Return [x, y] of the center of cell containing provided text 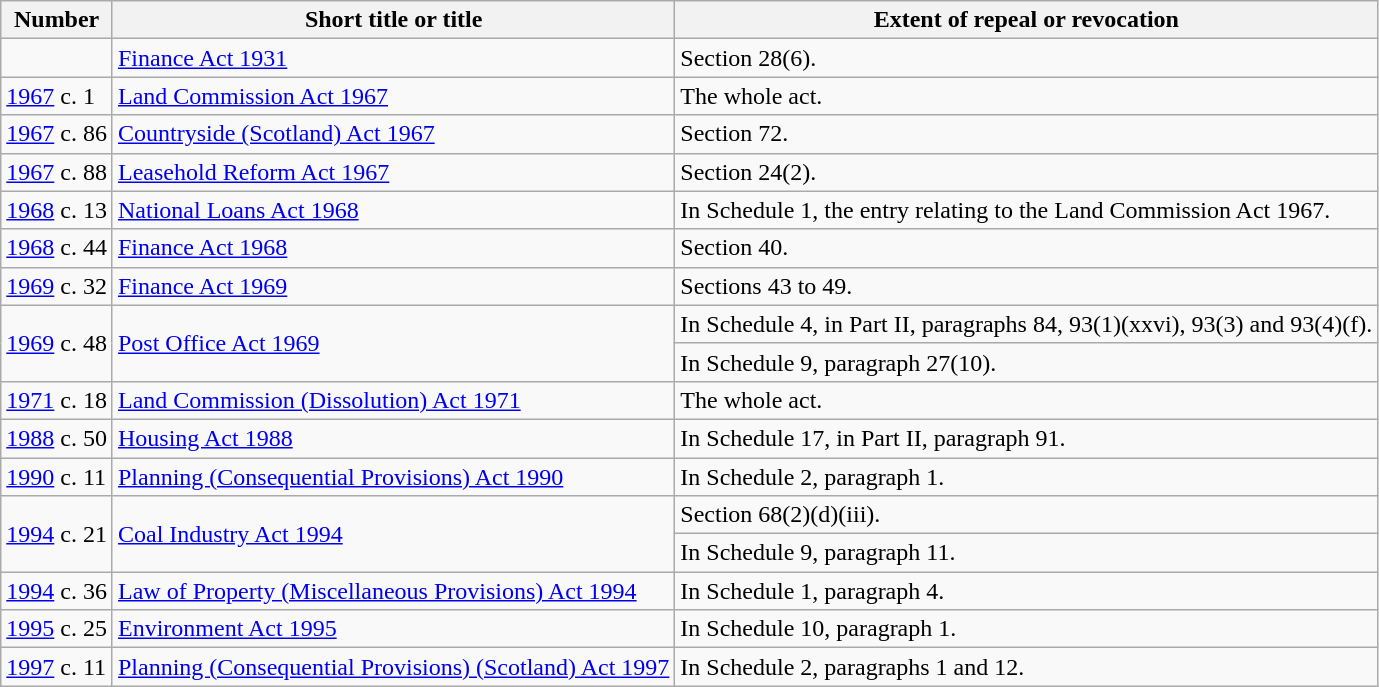
1994 c. 21 [57, 534]
In Schedule 4, in Part II, paragraphs 84, 93(1)(xxvi), 93(3) and 93(4)(f). [1026, 324]
1994 c. 36 [57, 591]
Section 28(6). [1026, 58]
In Schedule 9, paragraph 11. [1026, 553]
Section 40. [1026, 248]
Countryside (Scotland) Act 1967 [393, 134]
Short title or title [393, 20]
Post Office Act 1969 [393, 343]
Land Commission (Dissolution) Act 1971 [393, 400]
Extent of repeal or revocation [1026, 20]
1968 c. 13 [57, 210]
1995 c. 25 [57, 629]
Section 24(2). [1026, 172]
Finance Act 1968 [393, 248]
Sections 43 to 49. [1026, 286]
Planning (Consequential Provisions) Act 1990 [393, 477]
Planning (Consequential Provisions) (Scotland) Act 1997 [393, 667]
1997 c. 11 [57, 667]
1967 c. 86 [57, 134]
Section 68(2)(d)(iii). [1026, 515]
Law of Property (Miscellaneous Provisions) Act 1994 [393, 591]
1968 c. 44 [57, 248]
In Schedule 17, in Part II, paragraph 91. [1026, 438]
Housing Act 1988 [393, 438]
Leasehold Reform Act 1967 [393, 172]
1969 c. 48 [57, 343]
In Schedule 9, paragraph 27(10). [1026, 362]
1967 c. 1 [57, 96]
In Schedule 1, paragraph 4. [1026, 591]
In Schedule 2, paragraphs 1 and 12. [1026, 667]
1990 c. 11 [57, 477]
Finance Act 1931 [393, 58]
In Schedule 10, paragraph 1. [1026, 629]
Number [57, 20]
In Schedule 1, the entry relating to the Land Commission Act 1967. [1026, 210]
Environment Act 1995 [393, 629]
Finance Act 1969 [393, 286]
1971 c. 18 [57, 400]
1988 c. 50 [57, 438]
In Schedule 2, paragraph 1. [1026, 477]
1969 c. 32 [57, 286]
1967 c. 88 [57, 172]
Land Commission Act 1967 [393, 96]
Coal Industry Act 1994 [393, 534]
Section 72. [1026, 134]
National Loans Act 1968 [393, 210]
